Output the (x, y) coordinate of the center of the cell containing the given text.  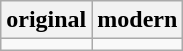
original (46, 20)
modern (138, 20)
